From the cell containing the given text, extract its center point as (x, y) coordinate. 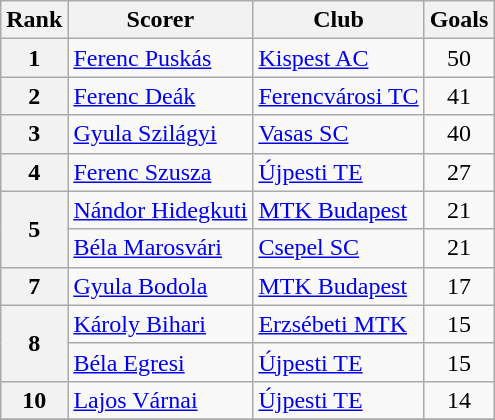
Erzsébeti MTK (338, 324)
50 (459, 58)
Scorer (160, 20)
Ferenc Deák (160, 96)
Csepel SC (338, 248)
4 (34, 172)
5 (34, 229)
8 (34, 343)
Ferenc Puskás (160, 58)
14 (459, 400)
7 (34, 286)
17 (459, 286)
Gyula Bodola (160, 286)
Lajos Várnai (160, 400)
41 (459, 96)
Károly Bihari (160, 324)
Kispest AC (338, 58)
Club (338, 20)
Rank (34, 20)
1 (34, 58)
Gyula Szilágyi (160, 134)
Goals (459, 20)
40 (459, 134)
Béla Marosvári (160, 248)
Nándor Hidegkuti (160, 210)
Béla Egresi (160, 362)
3 (34, 134)
Ferenc Szusza (160, 172)
2 (34, 96)
10 (34, 400)
Ferencvárosi TC (338, 96)
27 (459, 172)
Vasas SC (338, 134)
